Find where the given text appears and provide that cell's center as (x, y) coordinate. 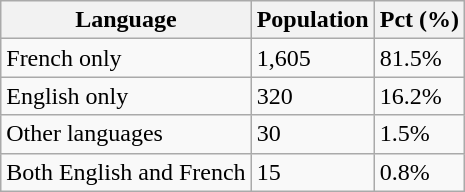
Other languages (126, 134)
320 (312, 96)
16.2% (419, 96)
30 (312, 134)
English only (126, 96)
15 (312, 172)
Language (126, 20)
1,605 (312, 58)
Both English and French (126, 172)
French only (126, 58)
0.8% (419, 172)
1.5% (419, 134)
81.5% (419, 58)
Population (312, 20)
Pct (%) (419, 20)
